Find where the given text appears and provide that cell's center as (X, Y) coordinate. 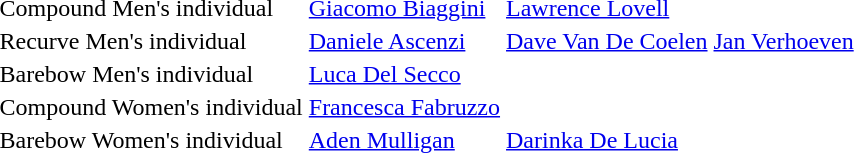
Francesca Fabruzzo (404, 107)
Dave Van De Coelen (607, 41)
Luca Del Secco (404, 74)
Daniele Ascenzi (404, 41)
